Capture the cell that displays the provided text and extract its (x, y) central coordinate. 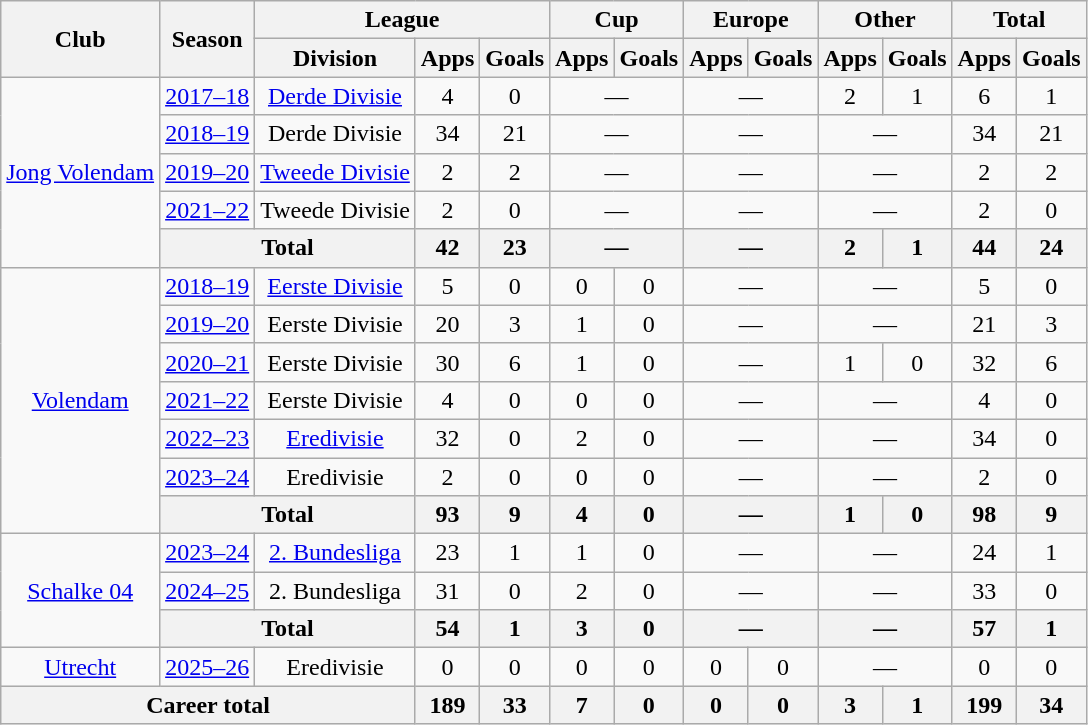
7 (582, 705)
2017–18 (208, 96)
42 (447, 248)
54 (447, 629)
199 (984, 705)
44 (984, 248)
2020–21 (208, 362)
31 (447, 591)
30 (447, 362)
189 (447, 705)
Europe (751, 20)
93 (447, 515)
League (402, 20)
2025–26 (208, 667)
57 (984, 629)
Division (336, 58)
Schalke 04 (80, 591)
Season (208, 39)
2022–23 (208, 438)
20 (447, 324)
98 (984, 515)
Volendam (80, 400)
Cup (617, 20)
Club (80, 39)
2024–25 (208, 591)
Utrecht (80, 667)
Jong Volendam (80, 172)
Other (885, 20)
Career total (208, 705)
